Identify which cell holds the provided text, then report its (X, Y) central coordinate. 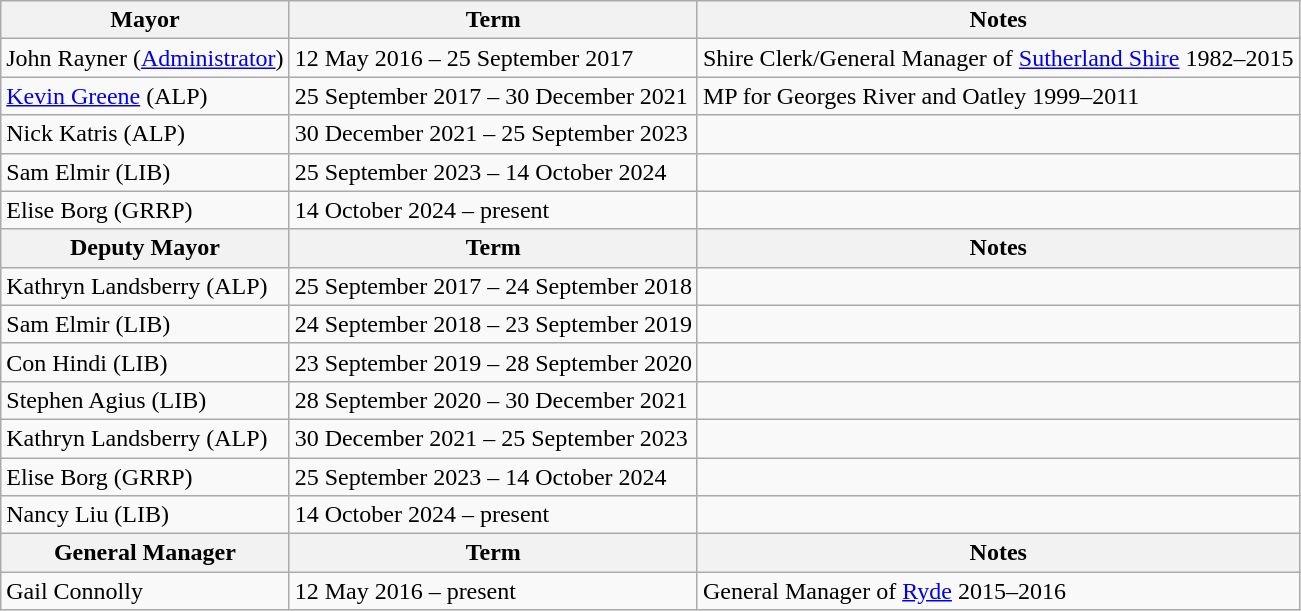
24 September 2018 – 23 September 2019 (493, 324)
General Manager of Ryde 2015–2016 (998, 591)
MP for Georges River and Oatley 1999–2011 (998, 96)
23 September 2019 – 28 September 2020 (493, 362)
Nick Katris (ALP) (145, 134)
General Manager (145, 553)
Shire Clerk/General Manager of Sutherland Shire 1982–2015 (998, 58)
Mayor (145, 20)
12 May 2016 – 25 September 2017 (493, 58)
Gail Connolly (145, 591)
John Rayner (Administrator) (145, 58)
25 September 2017 – 30 December 2021 (493, 96)
Kevin Greene (ALP) (145, 96)
25 September 2017 – 24 September 2018 (493, 286)
Deputy Mayor (145, 248)
12 May 2016 – present (493, 591)
28 September 2020 – 30 December 2021 (493, 400)
Nancy Liu (LIB) (145, 515)
Con Hindi (LIB) (145, 362)
Stephen Agius (LIB) (145, 400)
